Detect which cell encompasses the target text, then output its [X, Y] center coordinate. 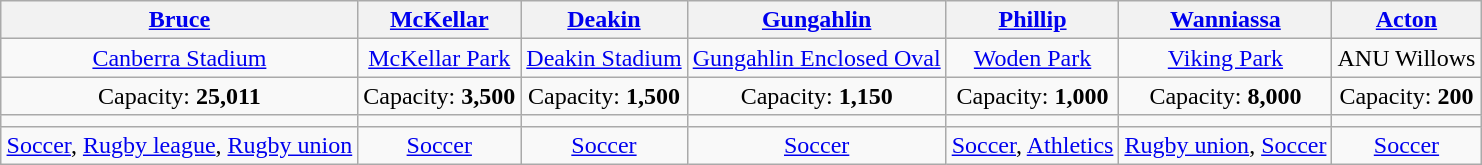
Gungahlin [816, 20]
Capacity: 1,500 [604, 96]
Wanniassa [1226, 20]
Phillip [1032, 20]
Acton [1406, 20]
Rugby union, Soccer [1226, 145]
Bruce [180, 20]
Canberra Stadium [180, 58]
Capacity: 25,011 [180, 96]
Gungahlin Enclosed Oval [816, 58]
Deakin Stadium [604, 58]
Capacity: 3,500 [440, 96]
Soccer, Rugby league, Rugby union [180, 145]
Woden Park [1032, 58]
Soccer, Athletics [1032, 145]
Capacity: 200 [1406, 96]
Capacity: 8,000 [1226, 96]
ANU Willows [1406, 58]
McKellar Park [440, 58]
Capacity: 1,000 [1032, 96]
Viking Park [1226, 58]
Capacity: 1,150 [816, 96]
Deakin [604, 20]
McKellar [440, 20]
